For the text-containing cell, return its midpoint in (x, y) coordinate format. 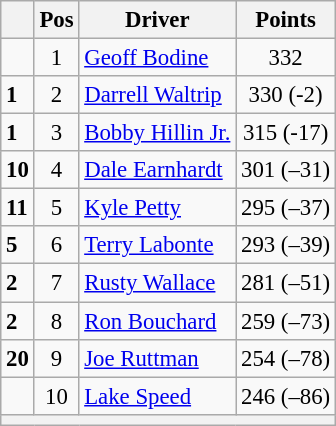
Terry Labonte (158, 245)
295 (–37) (286, 208)
315 (-17) (286, 133)
3 (56, 133)
Bobby Hillin Jr. (158, 133)
254 (–78) (286, 358)
7 (56, 283)
281 (–51) (286, 283)
9 (56, 358)
20 (18, 358)
Kyle Petty (158, 208)
Joe Ruttman (158, 358)
8 (56, 321)
330 (-2) (286, 95)
246 (–86) (286, 396)
Points (286, 20)
301 (–31) (286, 170)
Ron Bouchard (158, 321)
Dale Earnhardt (158, 170)
6 (56, 245)
Driver (158, 20)
332 (286, 58)
11 (18, 208)
293 (–39) (286, 245)
4 (56, 170)
Lake Speed (158, 396)
Geoff Bodine (158, 58)
Rusty Wallace (158, 283)
Darrell Waltrip (158, 95)
259 (–73) (286, 321)
Pos (56, 20)
